Detect which cell encompasses the target text, then output its [X, Y] center coordinate. 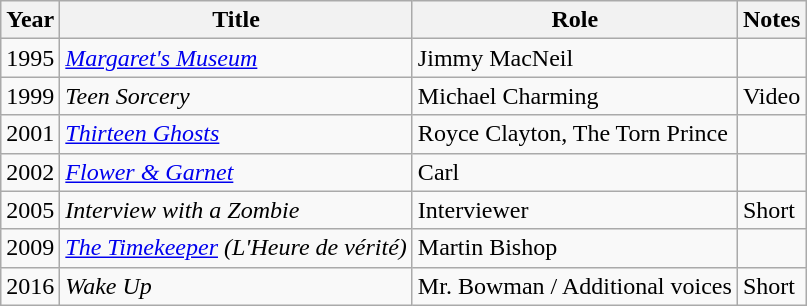
2016 [30, 286]
2005 [30, 210]
Title [236, 20]
Notes [771, 20]
Martin Bishop [574, 248]
2009 [30, 248]
Thirteen Ghosts [236, 134]
Interviewer [574, 210]
Teen Sorcery [236, 96]
Carl [574, 172]
Interview with a Zombie [236, 210]
1995 [30, 58]
Royce Clayton, The Torn Prince [574, 134]
Margaret's Museum [236, 58]
Wake Up [236, 286]
Jimmy MacNeil [574, 58]
Year [30, 20]
Flower & Garnet [236, 172]
1999 [30, 96]
The Timekeeper (L'Heure de vérité) [236, 248]
2002 [30, 172]
2001 [30, 134]
Video [771, 96]
Michael Charming [574, 96]
Mr. Bowman / Additional voices [574, 286]
Role [574, 20]
